Capture the cell that displays the provided text and extract its [X, Y] central coordinate. 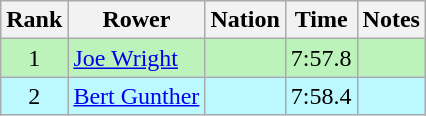
Notes [391, 20]
Joe Wright [136, 58]
Nation [245, 20]
7:57.8 [321, 58]
1 [34, 58]
7:58.4 [321, 96]
Time [321, 20]
Rower [136, 20]
Rank [34, 20]
2 [34, 96]
Bert Gunther [136, 96]
